Determine the [x, y] coordinate at the center of the cell enclosing the given text.  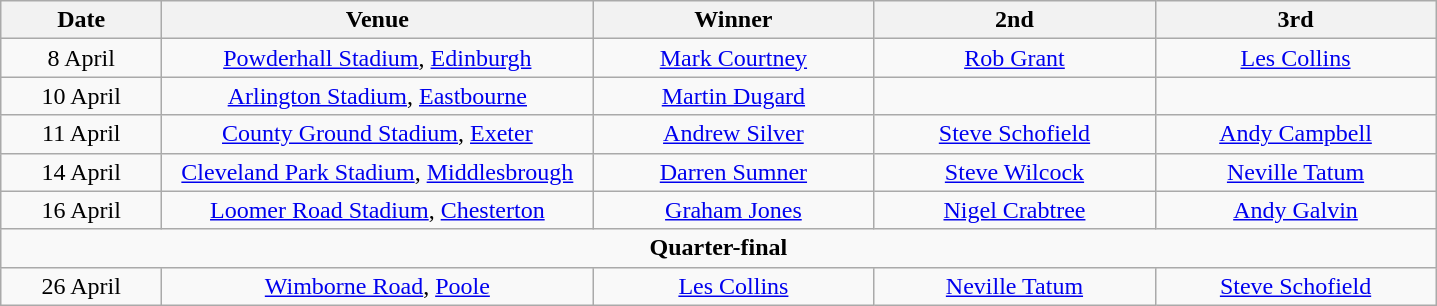
Martin Dugard [734, 96]
10 April [82, 96]
Arlington Stadium, Eastbourne [378, 96]
Nigel Crabtree [1014, 210]
Winner [734, 20]
Venue [378, 20]
26 April [82, 286]
Wimborne Road, Poole [378, 286]
Rob Grant [1014, 58]
Darren Sumner [734, 172]
Andy Galvin [1296, 210]
County Ground Stadium, Exeter [378, 134]
3rd [1296, 20]
Loomer Road Stadium, Chesterton [378, 210]
Quarter-final [718, 248]
16 April [82, 210]
8 April [82, 58]
Date [82, 20]
14 April [82, 172]
Graham Jones [734, 210]
11 April [82, 134]
Cleveland Park Stadium, Middlesbrough [378, 172]
Andrew Silver [734, 134]
2nd [1014, 20]
Powderhall Stadium, Edinburgh [378, 58]
Andy Campbell [1296, 134]
Mark Courtney [734, 58]
Steve Wilcock [1014, 172]
